Detect which cell encompasses the target text, then output its [x, y] center coordinate. 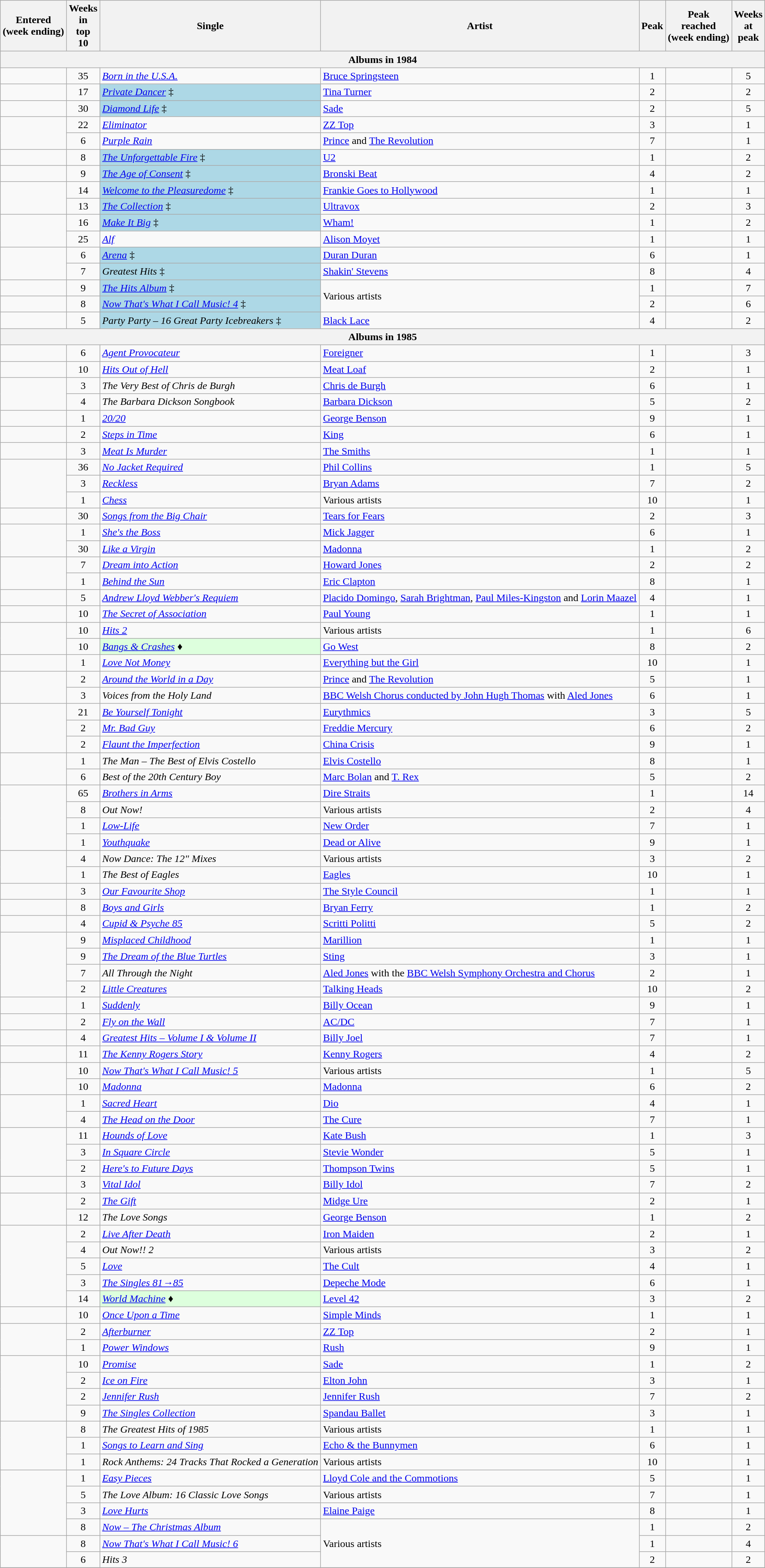
Frankie Goes to Hollywood [480, 190]
Andrew Lloyd Webber's Requiem [210, 598]
The Head on the Door [210, 1119]
Private Dancer ‡ [210, 92]
All Through the Night [210, 973]
Misplaced Childhood [210, 940]
Our Favourite Shop [210, 891]
65 [83, 793]
Now That's What I Call Music! 4 ‡ [210, 304]
Reckless [210, 483]
Purple Rain [210, 141]
Hits 3 [210, 1560]
20/20 [210, 418]
Placido Domingo, Sarah Brightman, Paul Miles-Kingston and Lorin Maazel [480, 598]
Billy Joel [480, 1038]
Howard Jones [480, 565]
Barbara Dickson [480, 402]
Eliminator [210, 125]
Little Creatures [210, 989]
Peak [652, 26]
Hits 2 [210, 630]
Rock Anthems: 24 Tracks That Rocked a Generation [210, 1462]
Diamond Life ‡ [210, 108]
Meat Is Murder [210, 451]
Greatest Hits ‡ [210, 272]
13 [83, 206]
Artist [480, 26]
Low-Life [210, 826]
Love [210, 1266]
Dio [480, 1103]
Ice on Fire [210, 1380]
The Style Council [480, 891]
Depeche Mode [480, 1282]
Marillion [480, 940]
Now – The Christmas Album [210, 1527]
Freddie Mercury [480, 728]
The Dream of the Blue Turtles [210, 956]
Midge Ure [480, 1201]
Albums in 1985 [383, 337]
Songs to Learn and Sing [210, 1445]
Thompson Twins [480, 1168]
Alf [210, 239]
Kate Bush [480, 1136]
Youthquake [210, 842]
BBC Welsh Chorus conducted by John Hugh Thomas with Aled Jones [480, 695]
Vital Idol [210, 1185]
Mr. Bad Guy [210, 728]
Echo & the Bunnymen [480, 1445]
Out Now!! 2 [210, 1250]
King [480, 434]
Behind the Sun [210, 581]
Arena ‡ [210, 255]
Bangs & Crashes ♦ [210, 646]
Steps in Time [210, 434]
Iron Maiden [480, 1233]
Fly on the Wall [210, 1022]
Bryan Adams [480, 483]
Everything but the Girl [480, 663]
Dire Straits [480, 793]
Go West [480, 646]
36 [83, 467]
The Greatest Hits of 1985 [210, 1429]
Best of the 20th Century Boy [210, 777]
China Crisis [480, 744]
In Square Circle [210, 1152]
Agent Provocateur [210, 353]
Born in the U.S.A. [210, 76]
Once Upon a Time [210, 1315]
Phil Collins [480, 467]
Mick Jagger [480, 533]
Here's to Future Days [210, 1168]
Chess [210, 500]
Bronski Beat [480, 174]
Bryan Ferry [480, 907]
Voices from the Holy Land [210, 695]
Single [210, 26]
Weeksatpeak [748, 26]
Black Lace [480, 320]
Scritti Politti [480, 924]
25 [83, 239]
Make It Big ‡ [210, 222]
Elaine Paige [480, 1511]
16 [83, 222]
She's the Boss [210, 533]
Sting [480, 956]
Foreigner [480, 353]
The Barbara Dickson Songbook [210, 402]
22 [83, 125]
Ultravox [480, 206]
Afterburner [210, 1332]
The Hits Album ‡ [210, 288]
Weeksintop10 [83, 26]
No Jacket Required [210, 467]
Shakin' Stevens [480, 272]
Welcome to the Pleasuredome ‡ [210, 190]
Sacred Heart [210, 1103]
New Order [480, 826]
Love Not Money [210, 663]
Aled Jones with the BBC Welsh Symphony Orchestra and Chorus [480, 973]
The Man – The Best of Elvis Costello [210, 760]
Stevie Wonder [480, 1152]
The Gift [210, 1201]
Boys and Girls [210, 907]
The Singles 81→85 [210, 1282]
Alison Moyet [480, 239]
Hounds of Love [210, 1136]
Like a Virgin [210, 549]
Live After Death [210, 1233]
Meat Loaf [480, 369]
Now Dance: The 12" Mixes [210, 859]
Dead or Alive [480, 842]
Brothers in Arms [210, 793]
The Age of Consent ‡ [210, 174]
Greatest Hits – Volume I & Volume II [210, 1038]
Now That's What I Call Music! 6 [210, 1544]
Cupid & Psyche 85 [210, 924]
The Cult [480, 1266]
Out Now! [210, 810]
21 [83, 712]
Albums in 1984 [383, 60]
Hits Out of Hell [210, 369]
Marc Bolan and T. Rex [480, 777]
Kenny Rogers [480, 1054]
Entered (week ending) [33, 26]
Duran Duran [480, 255]
The Secret of Association [210, 614]
Eurythmics [480, 712]
Billy Ocean [480, 1005]
The Smiths [480, 451]
Promise [210, 1364]
12 [83, 1217]
Tina Turner [480, 92]
Around the World in a Day [210, 679]
Level 42 [480, 1299]
The Love Songs [210, 1217]
Billy Idol [480, 1185]
Chris de Burgh [480, 386]
Tears for Fears [480, 516]
Talking Heads [480, 989]
Elvis Costello [480, 760]
35 [83, 76]
U2 [480, 157]
17 [83, 92]
Rush [480, 1348]
The Best of Eagles [210, 875]
The Unforgettable Fire ‡ [210, 157]
Be Yourself Tonight [210, 712]
Lloyd Cole and the Commotions [480, 1478]
Eagles [480, 875]
The Singles Collection [210, 1413]
Wham! [480, 222]
Eric Clapton [480, 581]
Suddenly [210, 1005]
Songs from the Big Chair [210, 516]
The Cure [480, 1119]
The Love Album: 16 Classic Love Songs [210, 1494]
Party Party – 16 Great Party Icebreakers ‡ [210, 320]
Simple Minds [480, 1315]
Flaunt the Imperfection [210, 744]
Love Hurts [210, 1511]
Elton John [480, 1380]
Easy Pieces [210, 1478]
Spandau Ballet [480, 1413]
The Very Best of Chris de Burgh [210, 386]
Peakreached (week ending) [699, 26]
Paul Young [480, 614]
AC/DC [480, 1022]
Dream into Action [210, 565]
Power Windows [210, 1348]
Bruce Springsteen [480, 76]
The Kenny Rogers Story [210, 1054]
The Collection ‡ [210, 206]
World Machine ♦ [210, 1299]
Now That's What I Call Music! 5 [210, 1071]
